Return the (x, y) coordinate for the center point of the cell that contains the specified text.  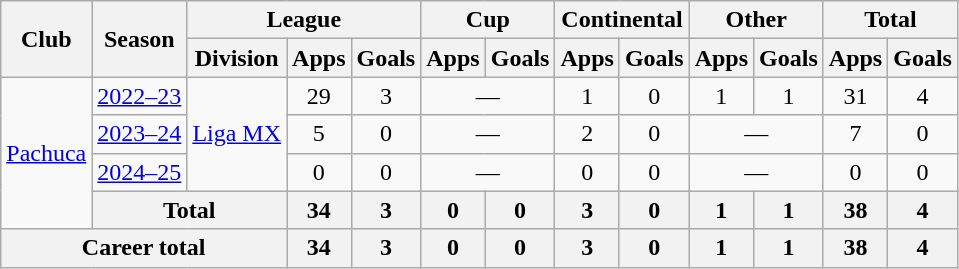
Career total (144, 248)
Cup (488, 20)
Division (237, 58)
Season (140, 39)
Pachuca (46, 153)
2 (587, 134)
Continental (622, 20)
2022–23 (140, 96)
Club (46, 39)
2023–24 (140, 134)
31 (855, 96)
League (304, 20)
Other (756, 20)
29 (319, 96)
2024–25 (140, 172)
Liga MX (237, 134)
5 (319, 134)
7 (855, 134)
